Provide the (X, Y) coordinate of the cell's center where the given text is located.  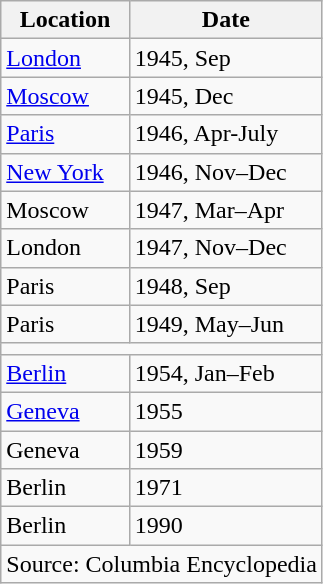
Location (65, 20)
1959 (226, 449)
1947, Mar–Apr (226, 210)
1945, Sep (226, 58)
1946, Nov–Dec (226, 172)
1971 (226, 488)
New York (65, 172)
Date (226, 20)
1946, Apr-July (226, 134)
1945, Dec (226, 96)
1947, Nov–Dec (226, 248)
1954, Jan–Feb (226, 373)
Source: Columbia Encyclopedia (162, 564)
1949, May–Jun (226, 324)
1990 (226, 526)
1955 (226, 411)
1948, Sep (226, 286)
